Search for the cell housing the specified text and yield its (x, y) center coordinate. 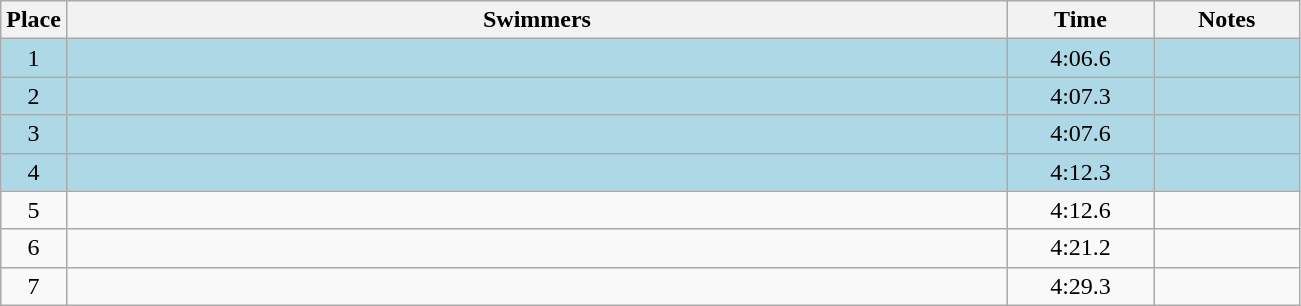
4 (34, 172)
Place (34, 20)
Notes (1227, 20)
4:07.6 (1081, 134)
5 (34, 210)
6 (34, 248)
7 (34, 286)
4:06.6 (1081, 58)
Time (1081, 20)
4:12.6 (1081, 210)
4:21.2 (1081, 248)
4:07.3 (1081, 96)
4:29.3 (1081, 286)
1 (34, 58)
3 (34, 134)
Swimmers (536, 20)
2 (34, 96)
4:12.3 (1081, 172)
